Output the [X, Y] coordinate of the center of the cell containing the given text.  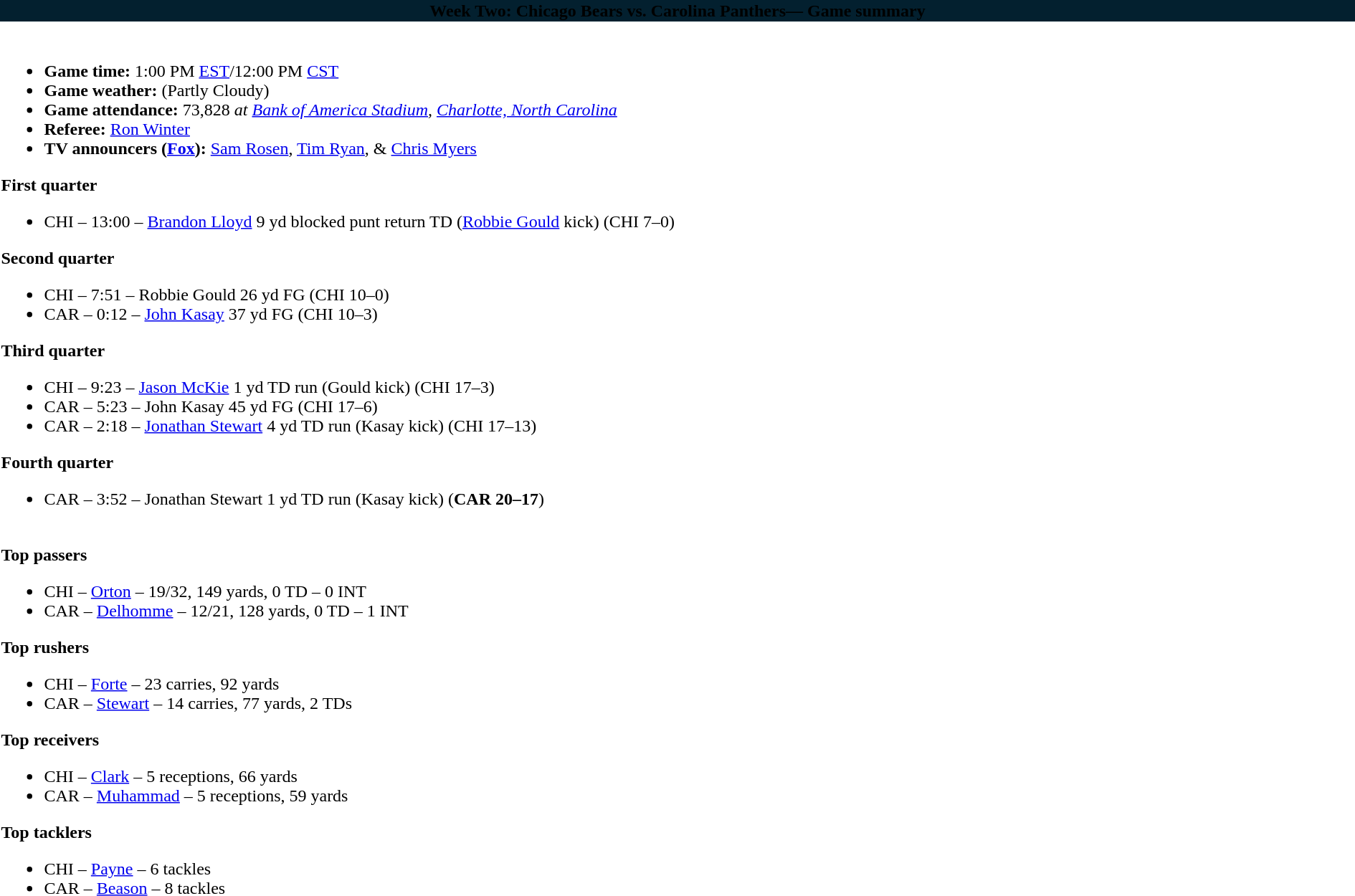
Week Two: Chicago Bears vs. Carolina Panthers— Game summary [677, 11]
